Output the (x, y) coordinate of the center of the cell containing the given text.  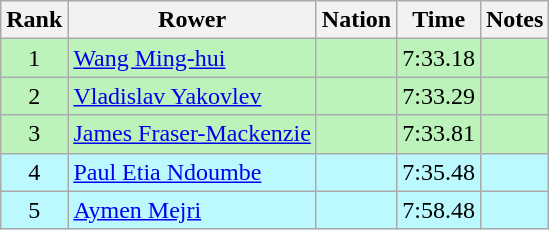
3 (34, 134)
4 (34, 172)
7:33.29 (439, 96)
Rank (34, 20)
Time (439, 20)
Wang Ming-hui (192, 58)
1 (34, 58)
7:58.48 (439, 210)
Notes (514, 20)
Nation (356, 20)
7:35.48 (439, 172)
Vladislav Yakovlev (192, 96)
7:33.18 (439, 58)
5 (34, 210)
7:33.81 (439, 134)
Rower (192, 20)
James Fraser-Mackenzie (192, 134)
Aymen Mejri (192, 210)
Paul Etia Ndoumbe (192, 172)
2 (34, 96)
